Capture the cell that displays the provided text and extract its (X, Y) central coordinate. 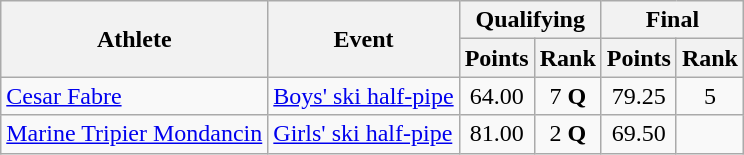
Athlete (134, 39)
Cesar Fabre (134, 96)
79.25 (638, 96)
Marine Tripier Mondancin (134, 134)
64.00 (496, 96)
Event (364, 39)
81.00 (496, 134)
Girls' ski half-pipe (364, 134)
69.50 (638, 134)
Qualifying (530, 20)
Boys' ski half-pipe (364, 96)
2 Q (568, 134)
5 (710, 96)
Final (672, 20)
7 Q (568, 96)
